Output the (X, Y) coordinate of the center of the cell containing the given text.  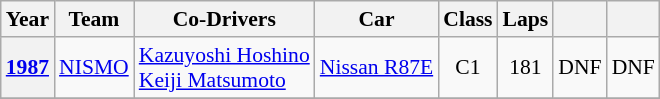
Class (468, 19)
Team (94, 19)
1987 (28, 68)
Car (376, 19)
Laps (526, 19)
Kazuyoshi Hoshino Keiji Matsumoto (224, 68)
Nissan R87E (376, 68)
181 (526, 68)
NISMO (94, 68)
Year (28, 19)
C1 (468, 68)
Co-Drivers (224, 19)
